Return (X, Y) of the center of cell containing provided text 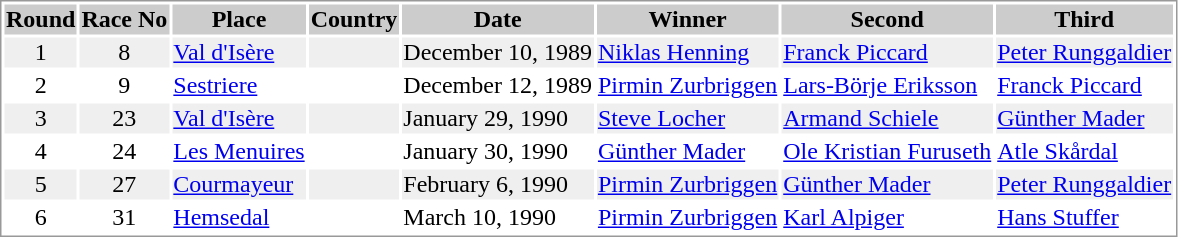
February 6, 1990 (498, 185)
Hemsedal (239, 217)
Date (498, 19)
2 (40, 85)
24 (124, 151)
4 (40, 151)
Sestriere (239, 85)
5 (40, 185)
Ole Kristian Furuseth (888, 151)
Courmayeur (239, 185)
Atle Skårdal (1084, 151)
Place (239, 19)
6 (40, 217)
December 12, 1989 (498, 85)
Second (888, 19)
1 (40, 53)
Lars-Börje Eriksson (888, 85)
Race No (124, 19)
31 (124, 217)
January 30, 1990 (498, 151)
January 29, 1990 (498, 119)
Les Menuires (239, 151)
Armand Schiele (888, 119)
27 (124, 185)
Karl Alpiger (888, 217)
3 (40, 119)
8 (124, 53)
Winner (687, 19)
9 (124, 85)
Country (354, 19)
Hans Stuffer (1084, 217)
Niklas Henning (687, 53)
Third (1084, 19)
March 10, 1990 (498, 217)
December 10, 1989 (498, 53)
23 (124, 119)
Round (40, 19)
Steve Locher (687, 119)
